Find where the given text appears and provide that cell's center as (X, Y) coordinate. 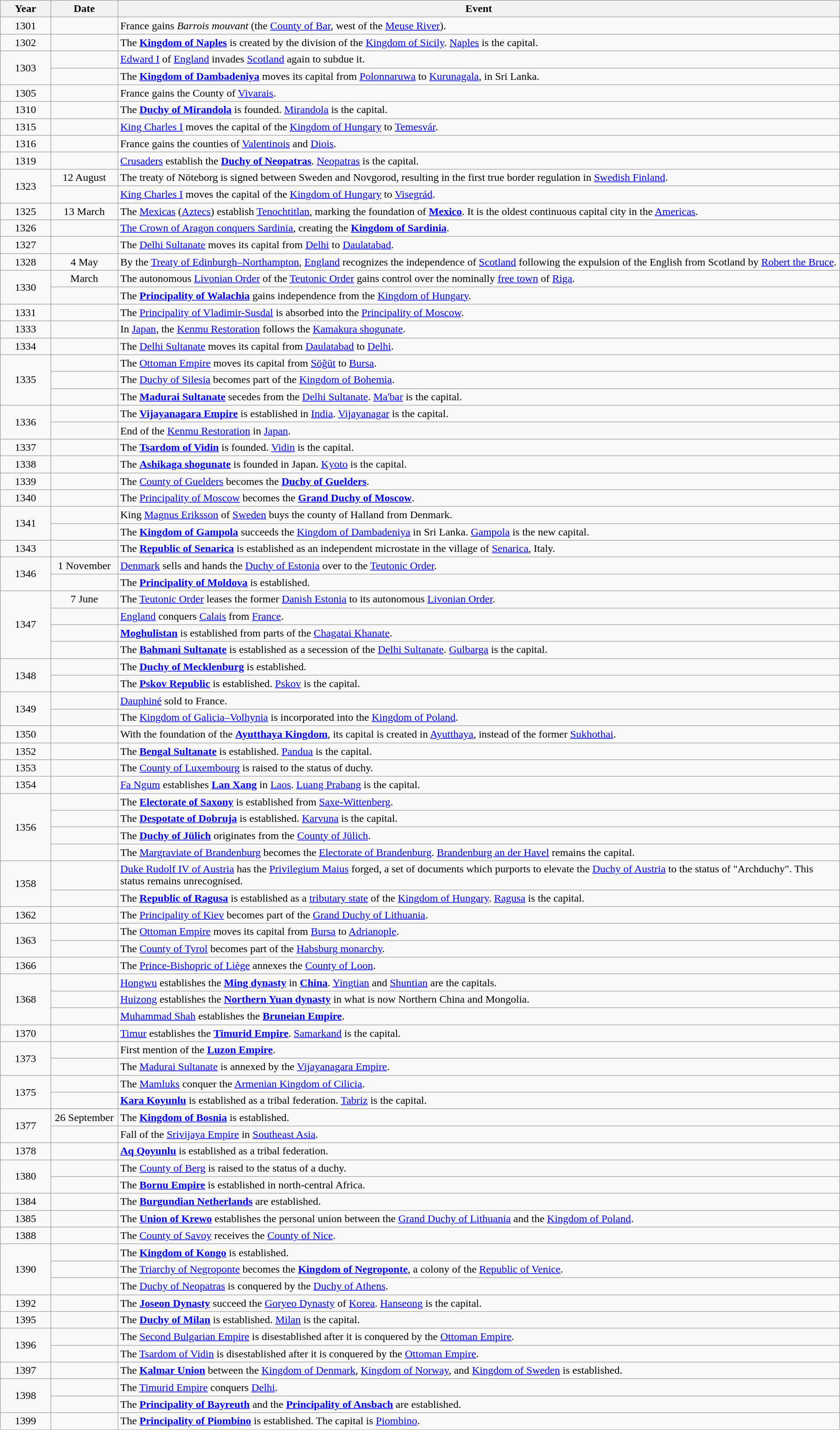
The Duchy of Mirandola is founded. Mirandola is the capital. (478, 110)
1315 (26, 127)
1368 (26, 999)
1327 (26, 245)
The Kingdom of Naples is created by the division of the Kingdom of Sicily. Naples is the capital. (478, 43)
The Ashikaga shogunate is founded in Japan. Kyoto is the capital. (478, 464)
Huizong establishes the Northern Yuan dynasty in what is now Northern China and Mongolia. (478, 999)
The Principality of Kiev becomes part of the Grand Duchy of Lithuania. (478, 915)
The Triarchy of Negroponte becomes the Kingdom of Negroponte, a colony of the Republic of Venice. (478, 1269)
1316 (26, 144)
1399 (26, 1421)
1305 (26, 93)
7 June (84, 599)
King Charles I moves the capital of the Kingdom of Hungary to Temesvár. (478, 127)
The Duchy of Neopatras is conquered by the Duchy of Athens. (478, 1286)
1337 (26, 447)
England conquers Calais from France. (478, 616)
The Duchy of Milan is established. Milan is the capital. (478, 1320)
1348 (26, 675)
The Madurai Sultanate is annexed by the Vijayanagara Empire. (478, 1067)
1363 (26, 940)
1378 (26, 1151)
1331 (26, 313)
The Bengal Sultanate is established. Pandua is the capital. (478, 751)
1341 (26, 524)
1328 (26, 262)
The County of Savoy receives the County of Nice. (478, 1235)
1392 (26, 1303)
1310 (26, 110)
1358 (26, 884)
1380 (26, 1176)
The County of Luxembourg is raised to the status of duchy. (478, 768)
Year (26, 9)
Timur establishes the Timurid Empire. Samarkand is the capital. (478, 1033)
1373 (26, 1059)
Hongwu establishes the Ming dynasty in China. Yingtian and Shuntian are the capitals. (478, 982)
1384 (26, 1202)
The County of Guelders becomes the Duchy of Guelders. (478, 481)
The Duchy of Mecklenburg is established. (478, 667)
The Kingdom of Kongo is established. (478, 1252)
The Delhi Sultanate moves its capital from Daulatabad to Delhi. (478, 346)
1375 (26, 1092)
1352 (26, 751)
1336 (26, 422)
1330 (26, 287)
King Magnus Eriksson of Sweden buys the county of Halland from Denmark. (478, 515)
The Ottoman Empire moves its capital from Söğüt to Bursa. (478, 363)
1301 (26, 26)
26 September (84, 1117)
Muhammad Shah establishes the Bruneian Empire. (478, 1016)
1354 (26, 785)
1377 (26, 1126)
The Principality of Bayreuth and the Principality of Ansbach are established. (478, 1404)
The treaty of Nöteborg is signed between Sweden and Novgorod, resulting in the first true border regulation in Swedish Finland. (478, 177)
Fa Ngum establishes Lan Xang in Laos. Luang Prabang is the capital. (478, 785)
1353 (26, 768)
1334 (26, 346)
1335 (26, 380)
1 November (84, 566)
The Principality of Piombino is established. The capital is Piombino. (478, 1421)
1370 (26, 1033)
First mention of the Luzon Empire. (478, 1050)
The Kingdom of Gampola succeeds the Kingdom of Dambadeniya in Sri Lanka. Gampola is the new capital. (478, 532)
March (84, 279)
12 August (84, 177)
1366 (26, 965)
The County of Berg is raised to the status of a duchy. (478, 1168)
1385 (26, 1219)
The Second Bulgarian Empire is disestablished after it is conquered by the Ottoman Empire. (478, 1337)
The Tsardom of Vidin is disestablished after it is conquered by the Ottoman Empire. (478, 1354)
1323 (26, 186)
The Kingdom of Dambadeniya moves its capital from Polonnaruwa to Kurunagala, in Sri Lanka. (478, 76)
The Tsardom of Vidin is founded. Vidin is the capital. (478, 447)
The Principality of Moldova is established. (478, 582)
1349 (26, 709)
1325 (26, 211)
Fall of the Srivijaya Empire in Southeast Asia. (478, 1134)
The Union of Krewo establishes the personal union between the Grand Duchy of Lithuania and the Kingdom of Poland. (478, 1219)
The Principality of Vladimir-Susdal is absorbed into the Principality of Moscow. (478, 313)
Denmark sells and hands the Duchy of Estonia over to the Teutonic Order. (478, 566)
France gains the counties of Valentinois and Diois. (478, 144)
1388 (26, 1235)
1362 (26, 915)
Edward I of England invades Scotland again to subdue it. (478, 59)
The Kingdom of Galicia–Volhynia is incorporated into the Kingdom of Poland. (478, 717)
Date (84, 9)
The Madurai Sultanate secedes from the Delhi Sultanate. Ma'bar is the capital. (478, 397)
The Vijayanagara Empire is established in India. Vijayanagar is the capital. (478, 414)
1396 (26, 1345)
The Teutonic Order leases the former Danish Estonia to its autonomous Livonian Order. (478, 599)
The Burgundian Netherlands are established. (478, 1202)
The Principality of Moscow becomes the Grand Duchy of Moscow. (478, 498)
The Pskov Republic is established. Pskov is the capital. (478, 684)
The Bahmani Sultanate is established as a secession of the Delhi Sultanate. Gulbarga is the capital. (478, 650)
1338 (26, 464)
1302 (26, 43)
1395 (26, 1320)
1347 (26, 625)
4 May (84, 262)
King Charles I moves the capital of the Kingdom of Hungary to Visegrád. (478, 194)
1350 (26, 734)
The Kalmar Union between the Kingdom of Denmark, Kingdom of Norway, and Kingdom of Sweden is established. (478, 1371)
The Mexicas (Aztecs) establish Tenochtitlan, marking the foundation of Mexico. It is the oldest continuous capital city in the Americas. (478, 211)
France gains the County of Vivarais. (478, 93)
The Duchy of Jülich originates from the County of Jülich. (478, 836)
The Margraviate of Brandenburg becomes the Electorate of Brandenburg. Brandenburg an der Havel remains the capital. (478, 852)
The Duchy of Silesia becomes part of the Kingdom of Bohemia. (478, 380)
The Crown of Aragon conquers Sardinia, creating the Kingdom of Sardinia. (478, 228)
1356 (26, 827)
In Japan, the Kenmu Restoration follows the Kamakura shogunate. (478, 329)
The Electorate of Saxony is established from Saxe-Wittenberg. (478, 802)
1333 (26, 329)
The Kingdom of Bosnia is established. (478, 1117)
Kara Koyunlu is established as a tribal federation. Tabriz is the capital. (478, 1101)
1397 (26, 1371)
Dauphiné sold to France. (478, 700)
The Delhi Sultanate moves its capital from Delhi to Daulatabad. (478, 245)
Moghulistan is established from parts of the Chagatai Khanate. (478, 633)
13 March (84, 211)
The Despotate of Dobruja is established. Karvuna is the capital. (478, 819)
The Timurid Empire conquers Delhi. (478, 1387)
Event (478, 9)
The Mamluks conquer the Armenian Kingdom of Cilicia. (478, 1084)
1339 (26, 481)
1340 (26, 498)
1303 (26, 68)
France gains Barrois mouvant (the County of Bar, west of the Meuse River). (478, 26)
1319 (26, 160)
The Ottoman Empire moves its capital from Bursa to Adrianople. (478, 932)
1398 (26, 1396)
Crusaders establish the Duchy of Neopatras. Neopatras is the capital. (478, 160)
The autonomous Livonian Order of the Teutonic Order gains control over the nominally free town of Riga. (478, 279)
The Principality of Walachia gains independence from the Kingdom of Hungary. (478, 296)
1390 (26, 1269)
Aq Qoyunlu is established as a tribal federation. (478, 1151)
The Joseon Dynasty succeed the Goryeo Dynasty of Korea. Hanseong is the capital. (478, 1303)
1343 (26, 549)
The Republic of Ragusa is established as a tributary state of the Kingdom of Hungary. Ragusa is the capital. (478, 898)
The Republic of Senarica is established as an independent microstate in the village of Senarica, Italy. (478, 549)
1326 (26, 228)
1346 (26, 574)
The Bornu Empire is established in north-central Africa. (478, 1185)
The County of Tyrol becomes part of the Habsburg monarchy. (478, 949)
With the foundation of the Ayutthaya Kingdom, its capital is created in Ayutthaya, instead of the former Sukhothai. (478, 734)
The Prince-Bishopric of Liège annexes the County of Loon. (478, 965)
End of the Kenmu Restoration in Japan. (478, 430)
